For the text-containing cell, return its midpoint in (x, y) coordinate format. 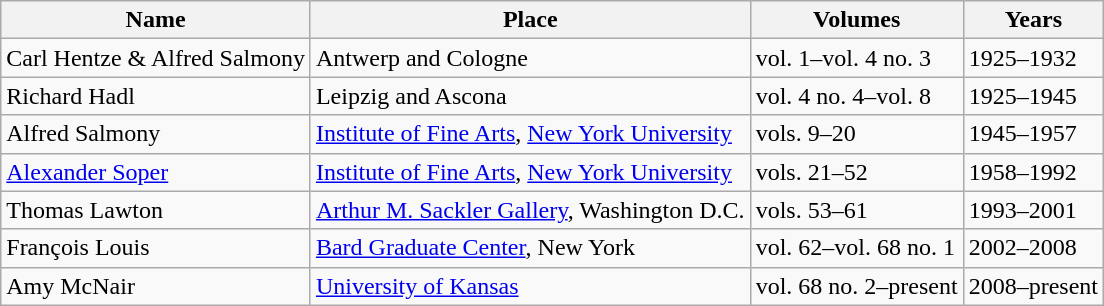
François Louis (156, 248)
2008–present (1033, 286)
vols. 21–52 (856, 172)
1993–2001 (1033, 210)
2002–2008 (1033, 248)
Bard Graduate Center, New York (530, 248)
Carl Hentze & Alfred Salmony (156, 58)
vol. 4 no. 4–vol. 8 (856, 96)
Alexander Soper (156, 172)
Amy McNair (156, 286)
vol. 68 no. 2–present (856, 286)
1945–1957 (1033, 134)
vols. 9–20 (856, 134)
Name (156, 20)
Volumes (856, 20)
vol. 62–vol. 68 no. 1 (856, 248)
1925–1932 (1033, 58)
vol. 1–vol. 4 no. 3 (856, 58)
Richard Hadl (156, 96)
Leipzig and Ascona (530, 96)
1958–1992 (1033, 172)
1925–1945 (1033, 96)
Place (530, 20)
Arthur M. Sackler Gallery, Washington D.C. (530, 210)
Years (1033, 20)
University of Kansas (530, 286)
Alfred Salmony (156, 134)
vols. 53–61 (856, 210)
Antwerp and Cologne (530, 58)
Thomas Lawton (156, 210)
